For the text-containing cell, return its midpoint in (x, y) coordinate format. 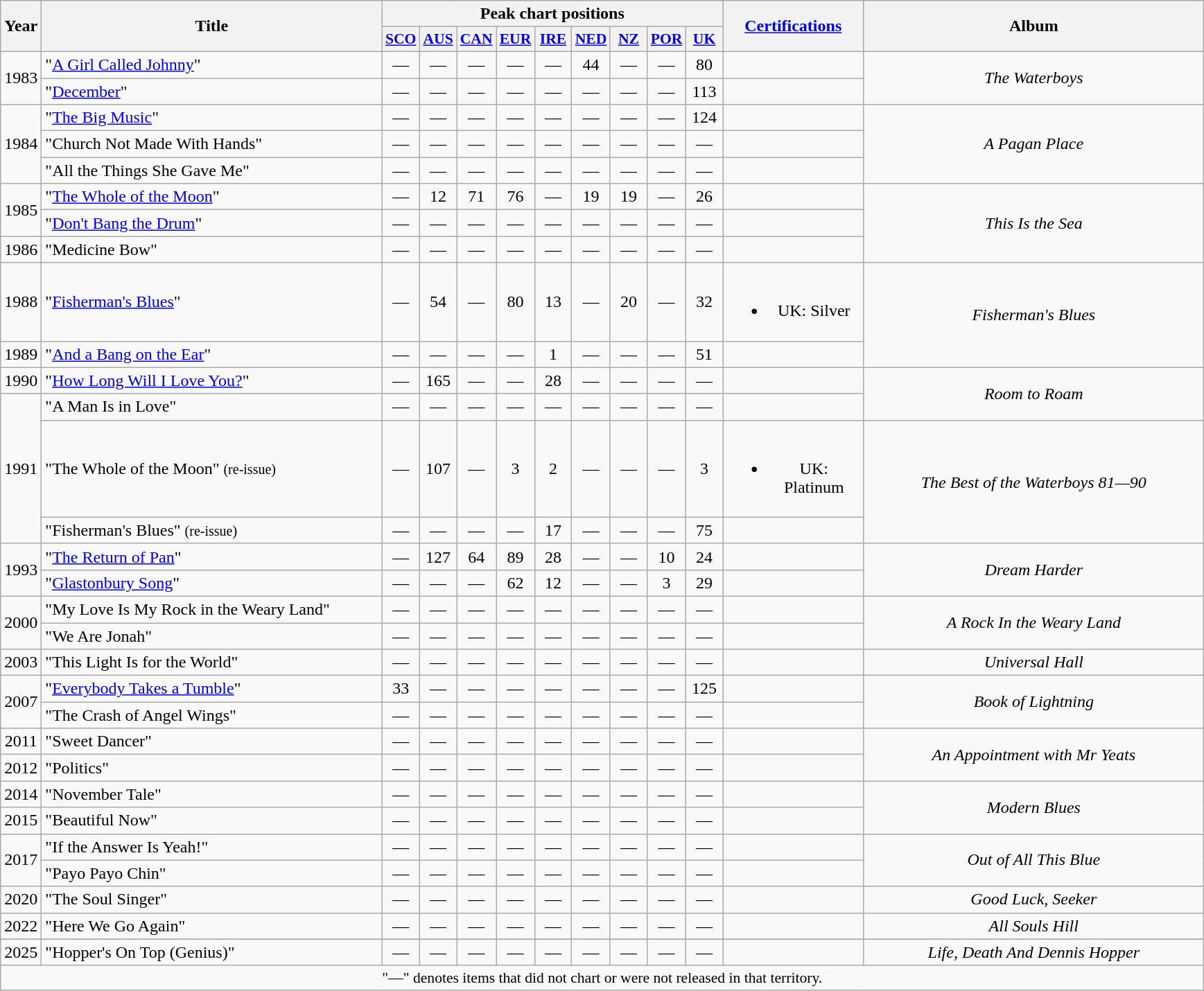
26 (704, 197)
76 (516, 197)
Universal Hall (1034, 663)
NED (591, 40)
Modern Blues (1034, 807)
2011 (21, 742)
"The Crash of Angel Wings" (212, 715)
2020 (21, 900)
1990 (21, 380)
2015 (21, 821)
75 (704, 530)
165 (438, 380)
"The Big Music" (212, 118)
1985 (21, 210)
1993 (21, 570)
1 (553, 354)
1988 (21, 302)
2007 (21, 702)
"December" (212, 91)
IRE (553, 40)
2000 (21, 622)
1983 (21, 78)
Life, Death And Dennis Hopper (1034, 952)
54 (438, 302)
UK (704, 40)
"This Light Is for the World" (212, 663)
64 (477, 556)
"—" denotes items that did not chart or were not released in that territory. (602, 978)
"My Love Is My Rock in the Weary Land" (212, 609)
2017 (21, 860)
NZ (628, 40)
"Everybody Takes a Tumble" (212, 689)
"All the Things She Gave Me" (212, 170)
"A Girl Called Johnny" (212, 64)
2014 (21, 794)
"Here We Go Again" (212, 926)
"The Return of Pan" (212, 556)
An Appointment with Mr Yeats (1034, 755)
1984 (21, 144)
The Waterboys (1034, 78)
Album (1034, 26)
AUS (438, 40)
Title (212, 26)
"Fisherman's Blues" (212, 302)
"And a Bang on the Ear" (212, 354)
Certifications (793, 26)
UK: Silver (793, 302)
33 (401, 689)
32 (704, 302)
POR (667, 40)
1989 (21, 354)
"Payo Payo Chin" (212, 873)
"Medicine Bow" (212, 249)
Year (21, 26)
Out of All This Blue (1034, 860)
17 (553, 530)
This Is the Sea (1034, 223)
Fisherman's Blues (1034, 315)
2025 (21, 952)
124 (704, 118)
2003 (21, 663)
"Sweet Dancer" (212, 742)
"Glastonbury Song" (212, 583)
13 (553, 302)
"Fisherman's Blues" (re-issue) (212, 530)
"Don't Bang the Drum" (212, 223)
2022 (21, 926)
Book of Lightning (1034, 702)
"Politics" (212, 768)
44 (591, 64)
CAN (477, 40)
EUR (516, 40)
113 (704, 91)
2 (553, 468)
All Souls Hill (1034, 926)
UK: Platinum (793, 468)
1991 (21, 468)
"A Man Is in Love" (212, 407)
"Church Not Made With Hands" (212, 144)
"Hopper's On Top (Genius)" (212, 952)
Dream Harder (1034, 570)
89 (516, 556)
Peak chart positions (552, 14)
71 (477, 197)
"The Soul Singer" (212, 900)
51 (704, 354)
24 (704, 556)
"The Whole of the Moon" (re-issue) (212, 468)
Good Luck, Seeker (1034, 900)
125 (704, 689)
"The Whole of the Moon" (212, 197)
127 (438, 556)
The Best of the Waterboys 81—90 (1034, 482)
107 (438, 468)
SCO (401, 40)
62 (516, 583)
29 (704, 583)
A Pagan Place (1034, 144)
"How Long Will I Love You?" (212, 380)
10 (667, 556)
1986 (21, 249)
"If the Answer Is Yeah!" (212, 847)
"Beautiful Now" (212, 821)
"We Are Jonah" (212, 635)
"November Tale" (212, 794)
Room to Roam (1034, 394)
A Rock In the Weary Land (1034, 622)
20 (628, 302)
2012 (21, 768)
